Output the (X, Y) coordinate of the center of the cell containing the given text.  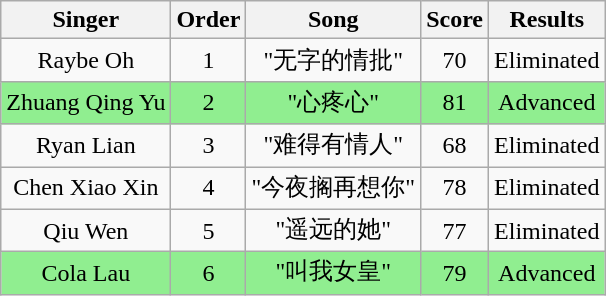
4 (208, 188)
"遥远的她" (334, 230)
Zhuang Qing Yu (86, 102)
77 (455, 230)
"无字的情批" (334, 60)
"叫我女皇" (334, 274)
Singer (86, 20)
Ryan Lian (86, 146)
Order (208, 20)
Score (455, 20)
Song (334, 20)
79 (455, 274)
Chen Xiao Xin (86, 188)
1 (208, 60)
Results (547, 20)
68 (455, 146)
5 (208, 230)
78 (455, 188)
2 (208, 102)
3 (208, 146)
Cola Lau (86, 274)
70 (455, 60)
"今夜搁再想你" (334, 188)
81 (455, 102)
Raybe Oh (86, 60)
"难得有情人" (334, 146)
"心疼心" (334, 102)
6 (208, 274)
Qiu Wen (86, 230)
